Search for the cell housing the specified text and yield its [X, Y] center coordinate. 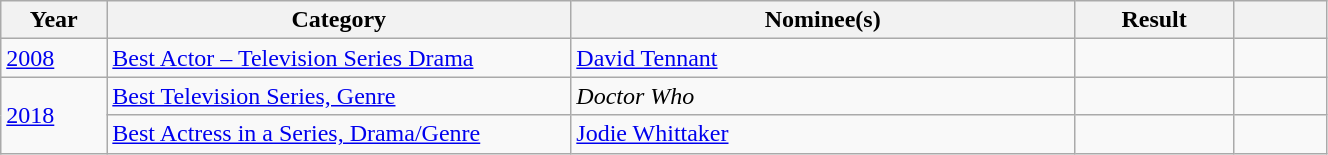
Category [339, 20]
2018 [54, 115]
David Tennant [823, 58]
Nominee(s) [823, 20]
Doctor Who [823, 96]
Result [1154, 20]
Year [54, 20]
Best Television Series, Genre [339, 96]
2008 [54, 58]
Best Actress in a Series, Drama/Genre [339, 134]
Jodie Whittaker [823, 134]
Best Actor – Television Series Drama [339, 58]
